Return (x, y) of the center of cell containing provided text 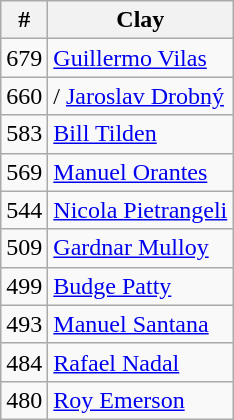
Roy Emerson (140, 400)
# (24, 20)
Budge Patty (140, 286)
660 (24, 96)
583 (24, 134)
Nicola Pietrangeli (140, 210)
Manuel Santana (140, 324)
Rafael Nadal (140, 362)
Bill Tilden (140, 134)
Manuel Orantes (140, 172)
493 (24, 324)
499 (24, 286)
544 (24, 210)
569 (24, 172)
Gardnar Mulloy (140, 248)
484 (24, 362)
Clay (140, 20)
/ Jaroslav Drobný (140, 96)
679 (24, 58)
Guillermo Vilas (140, 58)
509 (24, 248)
480 (24, 400)
